Locate the cell with the specified text and output its (x, y) center coordinate. 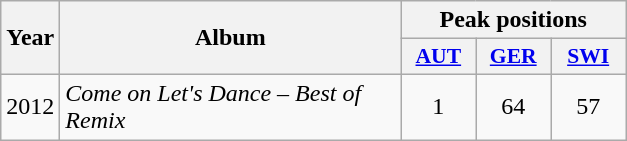
GER (514, 57)
AUT (438, 57)
SWI (588, 57)
2012 (30, 106)
Year (30, 38)
64 (514, 106)
Album (230, 38)
57 (588, 106)
Peak positions (514, 20)
1 (438, 106)
Come on Let's Dance – Best of Remix (230, 106)
